Find where the given text appears and provide that cell's center as [x, y] coordinate. 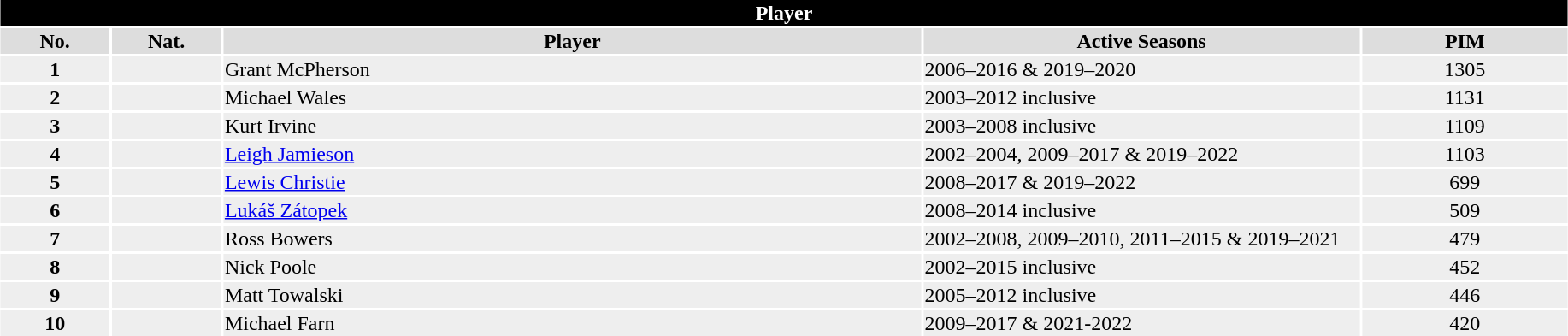
452 [1465, 267]
1131 [1465, 97]
2008–2014 inclusive [1141, 210]
3 [55, 126]
Nick Poole [572, 267]
2002–2004, 2009–2017 & 2019–2022 [1141, 154]
PIM [1465, 41]
Nat. [166, 41]
2006–2016 & 2019–2020 [1141, 69]
2 [55, 97]
1305 [1465, 69]
479 [1465, 239]
4 [55, 154]
Matt Towalski [572, 295]
10 [55, 323]
Michael Farn [572, 323]
446 [1465, 295]
1 [55, 69]
8 [55, 267]
2009–2017 & 2021-2022 [1141, 323]
699 [1465, 182]
1109 [1465, 126]
420 [1465, 323]
Lewis Christie [572, 182]
2003–2008 inclusive [1141, 126]
Michael Wales [572, 97]
Leigh Jamieson [572, 154]
Grant McPherson [572, 69]
Lukáš Zátopek [572, 210]
509 [1465, 210]
5 [55, 182]
6 [55, 210]
9 [55, 295]
2003–2012 inclusive [1141, 97]
Active Seasons [1141, 41]
Kurt Irvine [572, 126]
2002–2008, 2009–2010, 2011–2015 & 2019–2021 [1141, 239]
No. [55, 41]
2002–2015 inclusive [1141, 267]
2008–2017 & 2019–2022 [1141, 182]
2005–2012 inclusive [1141, 295]
Ross Bowers [572, 239]
7 [55, 239]
1103 [1465, 154]
